For the text-containing cell, return its midpoint in [X, Y] coordinate format. 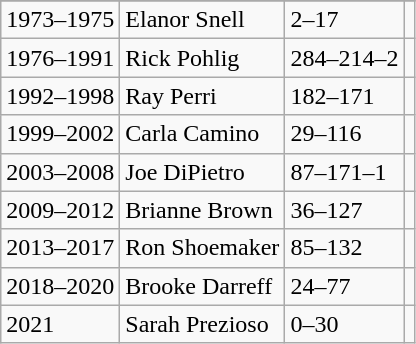
2003–2008 [60, 172]
Sarah Prezioso [202, 324]
182–171 [344, 96]
2021 [60, 324]
2009–2012 [60, 210]
2013–2017 [60, 248]
87–171–1 [344, 172]
Ray Perri [202, 96]
1999–2002 [60, 134]
36–127 [344, 210]
1973–1975 [60, 20]
29–116 [344, 134]
24–77 [344, 286]
2–17 [344, 20]
2018–2020 [60, 286]
Rick Pohlig [202, 58]
Brianne Brown [202, 210]
1992–1998 [60, 96]
Carla Camino [202, 134]
0–30 [344, 324]
Elanor Snell [202, 20]
Ron Shoemaker [202, 248]
1976–1991 [60, 58]
Brooke Darreff [202, 286]
284–214–2 [344, 58]
85–132 [344, 248]
Joe DiPietro [202, 172]
